Search for the cell housing the specified text and yield its [X, Y] center coordinate. 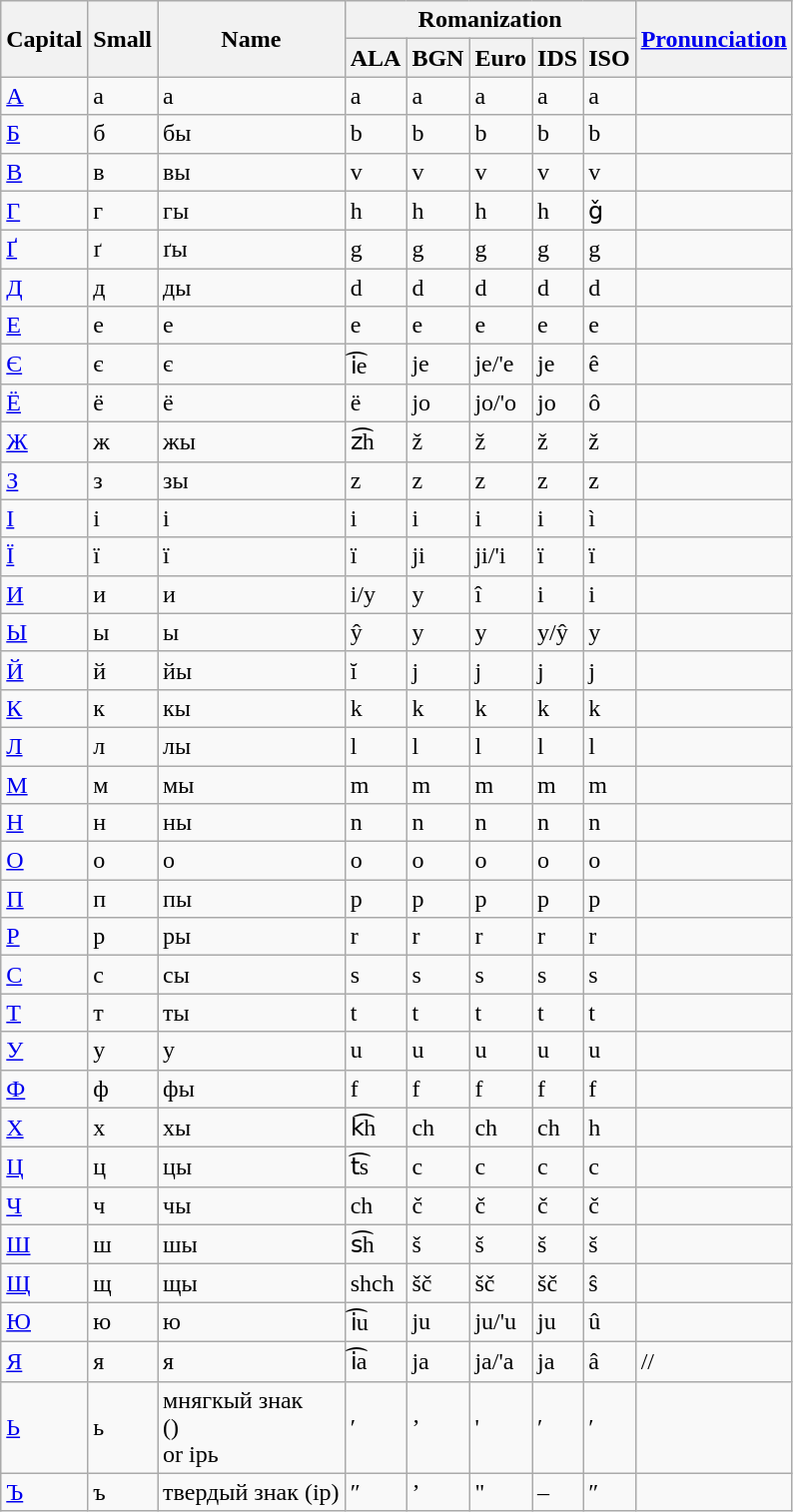
ê [609, 365]
Д [44, 288]
ґ [123, 250]
П [44, 899]
і [123, 518]
Ц [44, 1167]
ô [609, 402]
С [44, 975]
З [44, 480]
м [123, 784]
п [123, 899]
ji [437, 556]
бы [252, 134]
йы [252, 670]
Pronunciation [713, 39]
пы [252, 899]
Ч [44, 1205]
А [44, 96]
ры [252, 937]
У [44, 1051]
Ъ [44, 1492]
кы [252, 708]
ф [123, 1089]
ĭ [376, 670]
k͡h [376, 1128]
Є [44, 365]
î [501, 594]
ш [123, 1244]
i͡e [376, 365]
Н [44, 823]
jo/'o [501, 402]
ъ [123, 1492]
ALA [376, 58]
шы [252, 1244]
ж [123, 441]
Capital [44, 39]
б [123, 134]
т [123, 1013]
цы [252, 1167]
щы [252, 1283]
Т [44, 1013]
// [713, 1361]
і͡u [376, 1322]
Ґ [44, 250]
л [123, 746]
з [123, 480]
t͡s [376, 1167]
Е [44, 326]
Ю [44, 1322]
ны [252, 823]
В [44, 172]
â [609, 1361]
ë [376, 402]
вы [252, 172]
Л [44, 746]
ISO [609, 58]
Ж [44, 441]
жы [252, 441]
i͡a [376, 1361]
о [123, 861]
х [123, 1128]
твердый знак (ір) [252, 1492]
М [44, 784]
мнягкый знак () or ірь [252, 1427]
IDS [557, 58]
i/y [376, 594]
Ы [44, 632]
Щ [44, 1283]
– [557, 1492]
І [44, 518]
мы [252, 784]
ì [609, 518]
Small [123, 39]
ґы [252, 250]
Ь [44, 1427]
ты [252, 1013]
ŷ [376, 632]
ц [123, 1167]
лы [252, 746]
z͡h [376, 441]
shch [376, 1283]
ji/'i [501, 556]
Romanization [489, 20]
Ё [44, 402]
сы [252, 975]
ŝ [609, 1283]
фы [252, 1089]
' [501, 1427]
Name [252, 39]
Р [44, 937]
щ [123, 1283]
ды [252, 288]
чы [252, 1205]
Й [44, 670]
Euro [501, 58]
к [123, 708]
y/ŷ [557, 632]
ja/'a [501, 1361]
К [44, 708]
Я [44, 1361]
je/'e [501, 365]
О [44, 861]
й [123, 670]
Б [44, 134]
е [123, 326]
Ф [44, 1089]
BGN [437, 58]
Ш [44, 1244]
гы [252, 211]
г [123, 211]
Ї [44, 556]
р [123, 937]
а [123, 96]
хы [252, 1128]
ч [123, 1205]
в [123, 172]
д [123, 288]
ju/'u [501, 1322]
ǧ [609, 211]
И [44, 594]
зы [252, 480]
s͡h [376, 1244]
Х [44, 1128]
н [123, 823]
" [501, 1492]
û [609, 1322]
Г [44, 211]
с [123, 975]
ь [123, 1427]
